Determine the (x, y) coordinate at the center of the cell enclosing the given text.  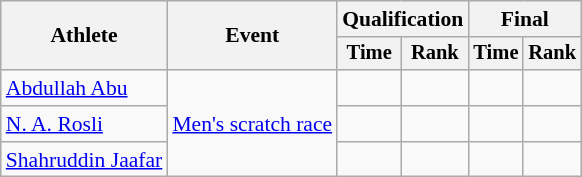
N. A. Rosli (84, 124)
Final (524, 19)
Qualification (402, 19)
Athlete (84, 36)
Men's scratch race (252, 124)
Event (252, 36)
Abdullah Abu (84, 88)
